For the text-containing cell, return its midpoint in (X, Y) coordinate format. 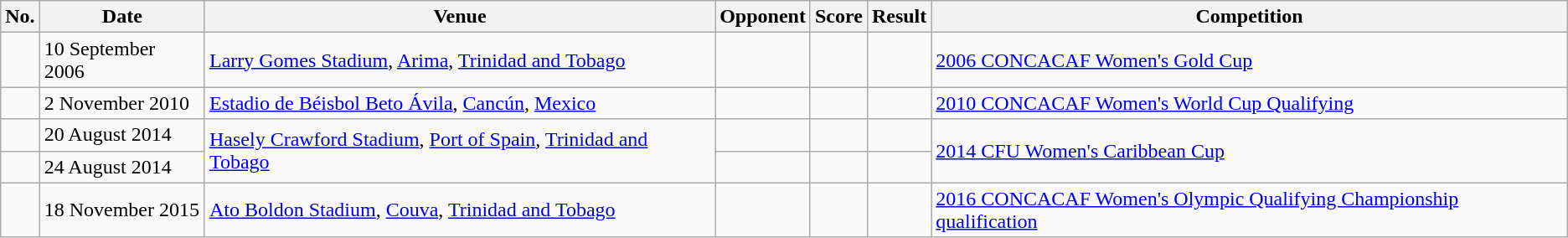
18 November 2015 (122, 210)
2 November 2010 (122, 103)
Estadio de Béisbol Beto Ávila, Cancún, Mexico (459, 103)
20 August 2014 (122, 135)
Competition (1250, 17)
Larry Gomes Stadium, Arima, Trinidad and Tobago (459, 60)
Result (899, 17)
2010 CONCACAF Women's World Cup Qualifying (1250, 103)
Venue (459, 17)
2016 CONCACAF Women's Olympic Qualifying Championship qualification (1250, 210)
2014 CFU Women's Caribbean Cup (1250, 151)
Date (122, 17)
Ato Boldon Stadium, Couva, Trinidad and Tobago (459, 210)
Hasely Crawford Stadium, Port of Spain, Trinidad and Tobago (459, 151)
24 August 2014 (122, 167)
Score (838, 17)
Opponent (763, 17)
No. (20, 17)
10 September 2006 (122, 60)
2006 CONCACAF Women's Gold Cup (1250, 60)
